Find where the given text appears and provide that cell's center as [x, y] coordinate. 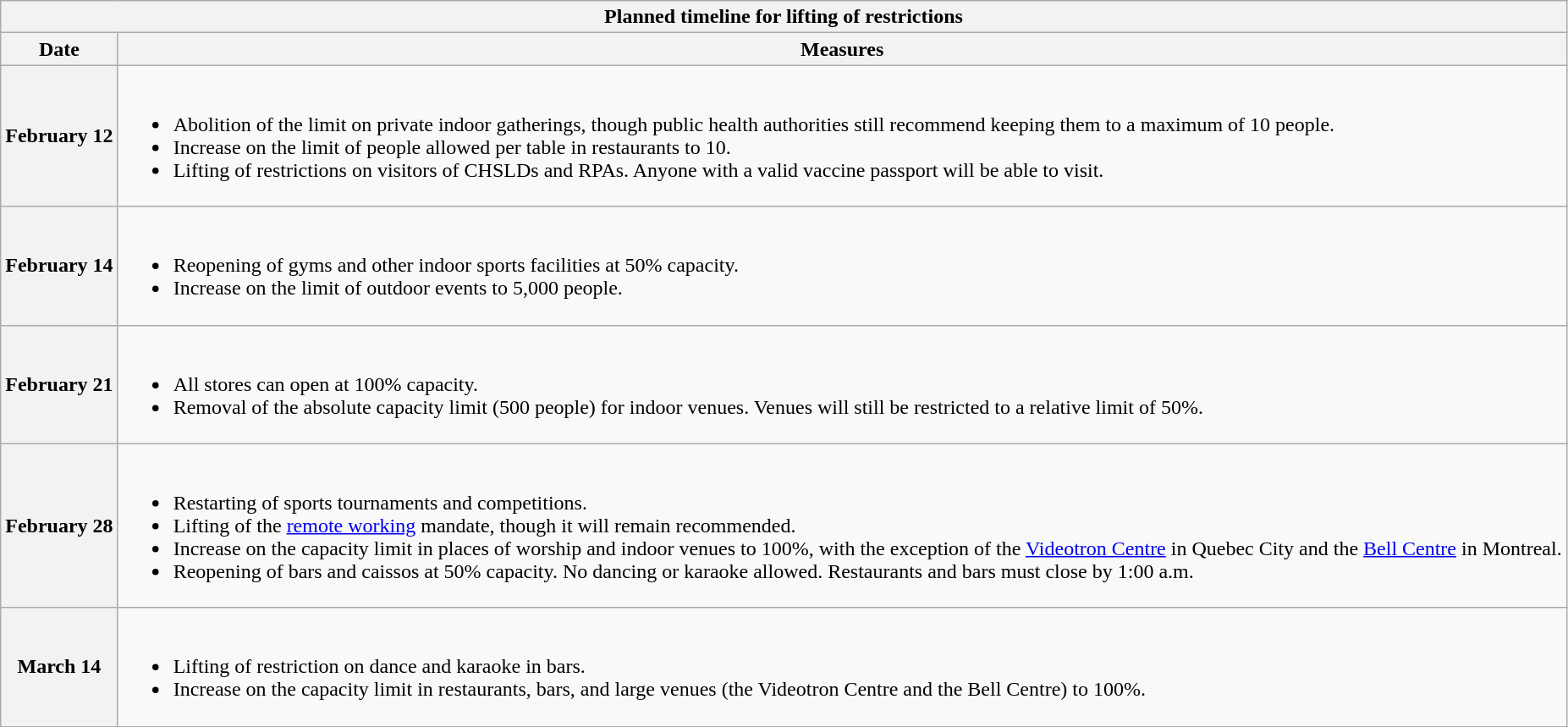
February 14 [59, 266]
Date [59, 49]
Reopening of gyms and other indoor sports facilities at 50% capacity.Increase on the limit of outdoor events to 5,000 people. [842, 266]
Measures [842, 49]
March 14 [59, 667]
Planned timeline for lifting of restrictions [784, 17]
February 21 [59, 384]
February 12 [59, 135]
February 28 [59, 526]
